Capture the cell that displays the provided text and extract its [x, y] central coordinate. 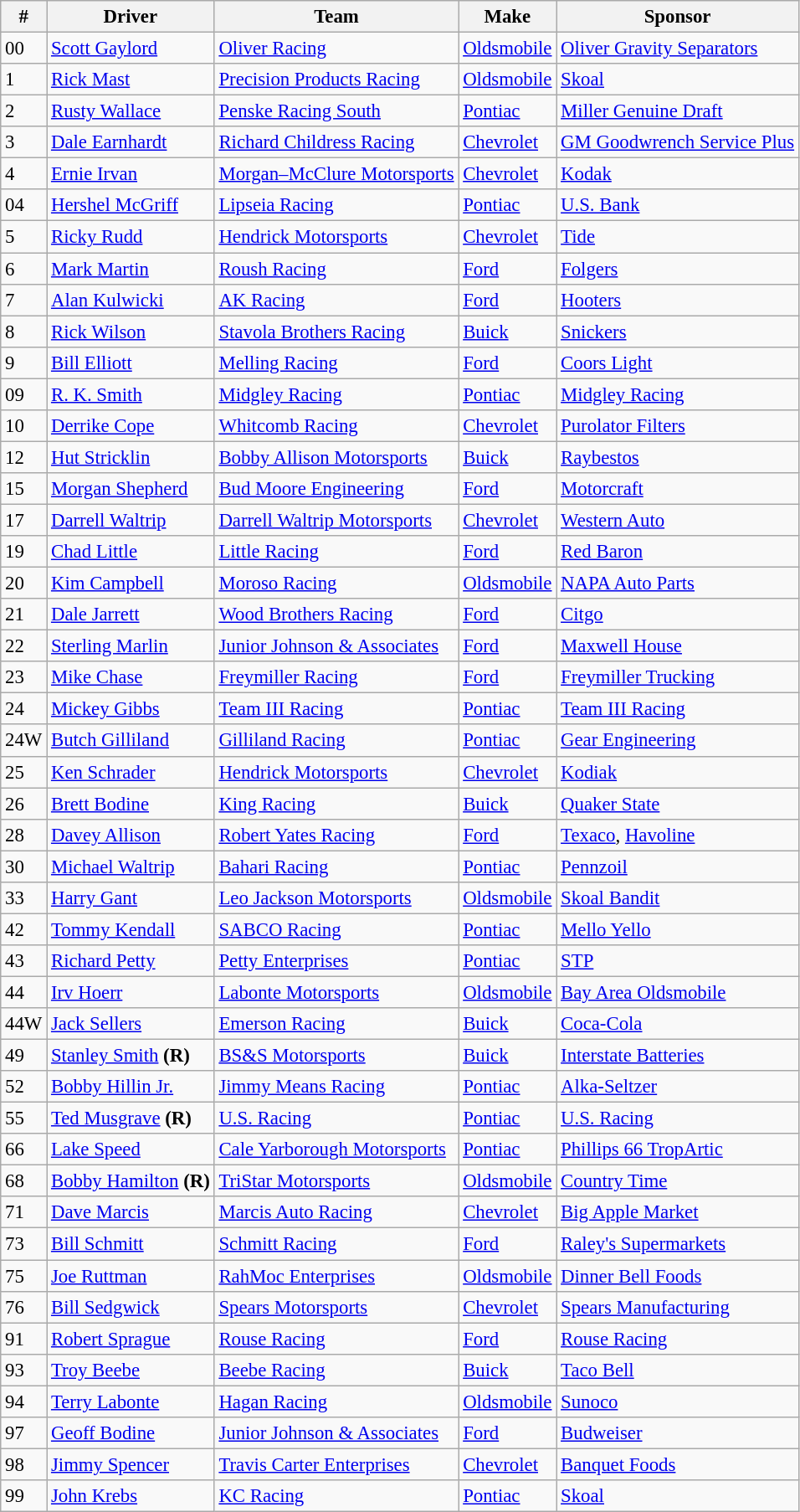
Taco Bell [678, 1370]
Bill Elliott [131, 363]
66 [23, 1149]
Folgers [678, 269]
Oliver Gravity Separators [678, 49]
Spears Motorsports [336, 1307]
Gilliland Racing [336, 741]
Sunoco [678, 1401]
Scott Gaylord [131, 49]
Robert Yates Racing [336, 835]
Penske Racing South [336, 111]
Ernie Irvan [131, 174]
Bobby Hillin Jr. [131, 1087]
Rusty Wallace [131, 111]
RahMoc Enterprises [336, 1276]
Big Apple Market [678, 1213]
5 [23, 237]
99 [23, 1496]
68 [23, 1181]
Western Auto [678, 520]
Kodak [678, 174]
Dale Jarrett [131, 615]
00 [23, 49]
Whitcomb Racing [336, 426]
Banquet Foods [678, 1464]
SABCO Racing [336, 929]
Sterling Marlin [131, 646]
# [23, 17]
R. K. Smith [131, 394]
Texaco, Havoline [678, 835]
Alan Kulwicki [131, 300]
20 [23, 584]
Freymiller Racing [336, 677]
John Krebs [131, 1496]
Darrell Waltrip [131, 520]
55 [23, 1119]
91 [23, 1339]
Ricky Rudd [131, 237]
Ken Schrader [131, 772]
AK Racing [336, 300]
44W [23, 1024]
Tide [678, 237]
8 [23, 332]
Cale Yarborough Motorsports [336, 1149]
Precision Products Racing [336, 80]
09 [23, 394]
Raley's Supermarkets [678, 1244]
NAPA Auto Parts [678, 584]
Geoff Bodine [131, 1433]
7 [23, 300]
28 [23, 835]
Alka-Seltzer [678, 1087]
Kodiak [678, 772]
Bay Area Oldsmobile [678, 992]
44 [23, 992]
43 [23, 961]
Citgo [678, 615]
TriStar Motorsports [336, 1181]
73 [23, 1244]
Davey Allison [131, 835]
Moroso Racing [336, 584]
King Racing [336, 804]
15 [23, 489]
2 [23, 111]
Melling Racing [336, 363]
23 [23, 677]
10 [23, 426]
71 [23, 1213]
Mickey Gibbs [131, 709]
Leo Jackson Motorsports [336, 898]
52 [23, 1087]
94 [23, 1401]
Stavola Brothers Racing [336, 332]
Wood Brothers Racing [336, 615]
Troy Beebe [131, 1370]
Red Baron [678, 552]
Michael Waltrip [131, 867]
Butch Gilliland [131, 741]
Country Time [678, 1181]
Terry Labonte [131, 1401]
STP [678, 961]
12 [23, 457]
Bahari Racing [336, 867]
Bud Moore Engineering [336, 489]
Rick Mast [131, 80]
21 [23, 615]
Jimmy Means Racing [336, 1087]
Rick Wilson [131, 332]
Interstate Batteries [678, 1056]
Richard Childress Racing [336, 142]
Pennzoil [678, 867]
Beebe Racing [336, 1370]
Bobby Hamilton (R) [131, 1181]
Derrike Cope [131, 426]
Budweiser [678, 1433]
BS&S Motorsports [336, 1056]
Jimmy Spencer [131, 1464]
Bobby Allison Motorsports [336, 457]
Morgan–McClure Motorsports [336, 174]
Joe Ruttman [131, 1276]
Maxwell House [678, 646]
Team [336, 17]
Mark Martin [131, 269]
Bill Schmitt [131, 1244]
Harry Gant [131, 898]
17 [23, 520]
Freymiller Trucking [678, 677]
Snickers [678, 332]
Chad Little [131, 552]
Richard Petty [131, 961]
97 [23, 1433]
98 [23, 1464]
Coors Light [678, 363]
Motorcraft [678, 489]
24W [23, 741]
Miller Genuine Draft [678, 111]
Stanley Smith (R) [131, 1056]
Hut Stricklin [131, 457]
4 [23, 174]
Little Racing [336, 552]
Quaker State [678, 804]
Darrell Waltrip Motorsports [336, 520]
3 [23, 142]
Bill Sedgwick [131, 1307]
42 [23, 929]
76 [23, 1307]
33 [23, 898]
Tommy Kendall [131, 929]
75 [23, 1276]
Jack Sellers [131, 1024]
9 [23, 363]
Sponsor [678, 17]
Hershel McGriff [131, 205]
93 [23, 1370]
6 [23, 269]
Skoal Bandit [678, 898]
Labonte Motorsports [336, 992]
Dinner Bell Foods [678, 1276]
Ted Musgrave (R) [131, 1119]
Roush Racing [336, 269]
Petty Enterprises [336, 961]
04 [23, 205]
U.S. Bank [678, 205]
Raybestos [678, 457]
Schmitt Racing [336, 1244]
Hagan Racing [336, 1401]
49 [23, 1056]
GM Goodwrench Service Plus [678, 142]
Coca-Cola [678, 1024]
Oliver Racing [336, 49]
Morgan Shepherd [131, 489]
1 [23, 80]
Brett Bodine [131, 804]
Kim Campbell [131, 584]
Lake Speed [131, 1149]
Dale Earnhardt [131, 142]
30 [23, 867]
26 [23, 804]
Hooters [678, 300]
Spears Manufacturing [678, 1307]
Robert Sprague [131, 1339]
19 [23, 552]
Irv Hoerr [131, 992]
Purolator Filters [678, 426]
Gear Engineering [678, 741]
Lipseia Racing [336, 205]
Travis Carter Enterprises [336, 1464]
Driver [131, 17]
Dave Marcis [131, 1213]
KC Racing [336, 1496]
Phillips 66 TropArtic [678, 1149]
Mike Chase [131, 677]
Emerson Racing [336, 1024]
Marcis Auto Racing [336, 1213]
25 [23, 772]
24 [23, 709]
22 [23, 646]
Mello Yello [678, 929]
Make [507, 17]
